Capture the cell that displays the provided text and extract its [x, y] central coordinate. 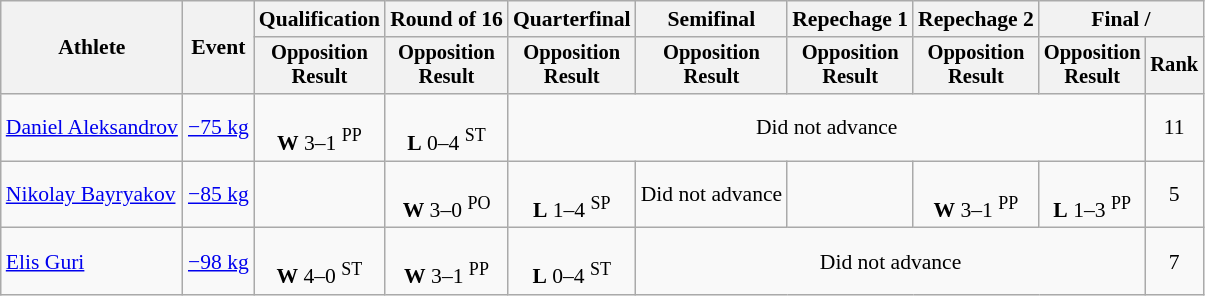
−98 kg [218, 262]
Repechage 2 [976, 19]
W 3–0 PO [446, 194]
Final / [1121, 19]
Rank [1174, 66]
−75 kg [218, 128]
Athlete [92, 48]
Nikolay Bayryakov [92, 194]
W 4–0 ST [320, 262]
11 [1174, 128]
Qualification [320, 19]
5 [1174, 194]
L 1–3 PP [1092, 194]
L 1–4 SP [572, 194]
Elis Guri [92, 262]
Event [218, 48]
Round of 16 [446, 19]
Quarterfinal [572, 19]
Daniel Aleksandrov [92, 128]
Semifinal [712, 19]
Repechage 1 [850, 19]
7 [1174, 262]
−85 kg [218, 194]
